Identify which cell holds the provided text, then report its (x, y) central coordinate. 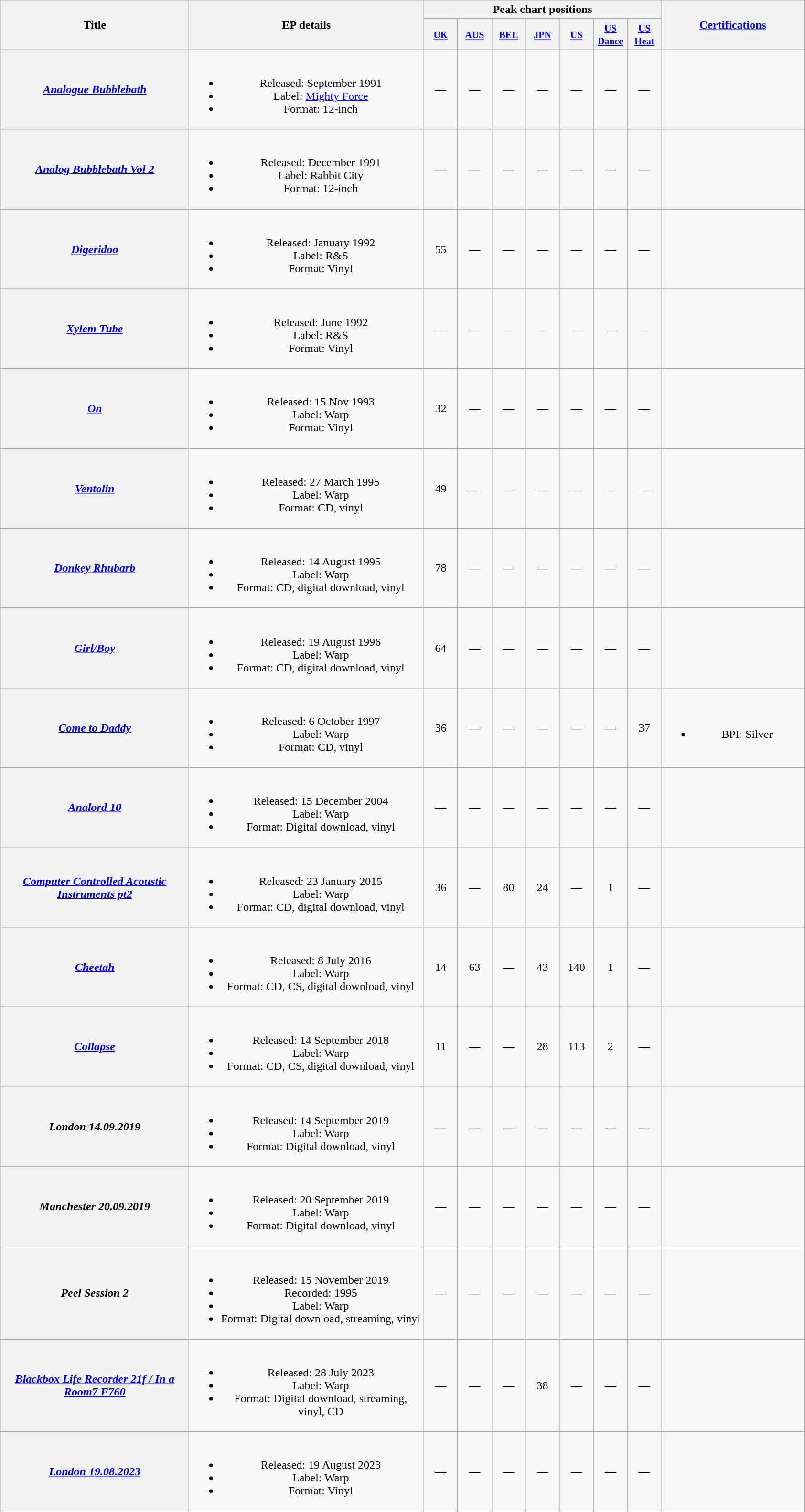
Certifications (733, 25)
Xylem Tube (95, 329)
UK (440, 34)
EP details (307, 25)
Analord 10 (95, 807)
Girl/Boy (95, 648)
64 (440, 648)
Analog Bubblebath Vol 2 (95, 169)
11 (440, 1047)
63 (475, 968)
USDance (611, 34)
28 (543, 1047)
80 (508, 887)
Collapse (95, 1047)
43 (543, 968)
Released: June 1992Label: R&SFormat: Vinyl (307, 329)
Released: 28 July 2023Label: WarpFormat: Digital download, streaming, vinyl, CD (307, 1385)
JPN (543, 34)
14 (440, 968)
Title (95, 25)
Computer Controlled Acoustic Instruments pt2 (95, 887)
US (576, 34)
London 19.08.2023 (95, 1472)
BEL (508, 34)
Released: 15 Nov 1993Label: WarpFormat: Vinyl (307, 409)
78 (440, 568)
Released: 19 August 1996Label: WarpFormat: CD, digital download, vinyl (307, 648)
49 (440, 488)
Come to Daddy (95, 728)
37 (644, 728)
Released: 19 August 2023Label: WarpFormat: Vinyl (307, 1472)
113 (576, 1047)
Released: September 1991Label: Mighty ForceFormat: 12-inch (307, 90)
Peak chart positions (543, 10)
Released: 15 November 2019Recorded: 1995Label: WarpFormat: Digital download, streaming, vinyl (307, 1293)
Released: 14 September 2018Label: WarpFormat: CD, CS, digital download, vinyl (307, 1047)
BPI: Silver (733, 728)
24 (543, 887)
Blackbox Life Recorder 21f / In a Room7 F760 (95, 1385)
AUS (475, 34)
On (95, 409)
Analogue Bubblebath (95, 90)
Manchester 20.09.2019 (95, 1206)
32 (440, 409)
Released: 8 July 2016Label: WarpFormat: CD, CS, digital download, vinyl (307, 968)
Cheetah (95, 968)
USHeat (644, 34)
Released: 23 January 2015Label: WarpFormat: CD, digital download, vinyl (307, 887)
Peel Session 2 (95, 1293)
Released: 14 September 2019Label: WarpFormat: Digital download, vinyl (307, 1127)
Released: 6 October 1997Label: WarpFormat: CD, vinyl (307, 728)
Released: 20 September 2019Label: WarpFormat: Digital download, vinyl (307, 1206)
Released: 15 December 2004Label: WarpFormat: Digital download, vinyl (307, 807)
Digeridoo (95, 249)
Released: 14 August 1995Label: WarpFormat: CD, digital download, vinyl (307, 568)
Ventolin (95, 488)
38 (543, 1385)
Released: 27 March 1995Label: WarpFormat: CD, vinyl (307, 488)
2 (611, 1047)
London 14.09.2019 (95, 1127)
Released: January 1992Label: R&SFormat: Vinyl (307, 249)
55 (440, 249)
Released: December 1991Label: Rabbit CityFormat: 12-inch (307, 169)
140 (576, 968)
Donkey Rhubarb (95, 568)
